Extract the (x, y) coordinate from the center of the cell holding the provided text.  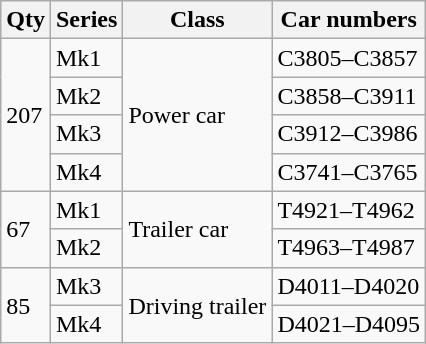
Power car (198, 115)
Qty (26, 20)
Class (198, 20)
Car numbers (349, 20)
C3912–C3986 (349, 134)
207 (26, 115)
D4011–D4020 (349, 286)
Driving trailer (198, 305)
C3858–C3911 (349, 96)
T4963–T4987 (349, 248)
85 (26, 305)
Series (86, 20)
Trailer car (198, 229)
C3741–C3765 (349, 172)
C3805–C3857 (349, 58)
67 (26, 229)
T4921–T4962 (349, 210)
D4021–D4095 (349, 324)
